Output the [x, y] coordinate of the center of the cell containing the given text.  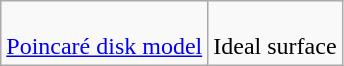
Poincaré disk model [104, 34]
Ideal surface [275, 34]
